Capture the cell that displays the provided text and extract its (X, Y) central coordinate. 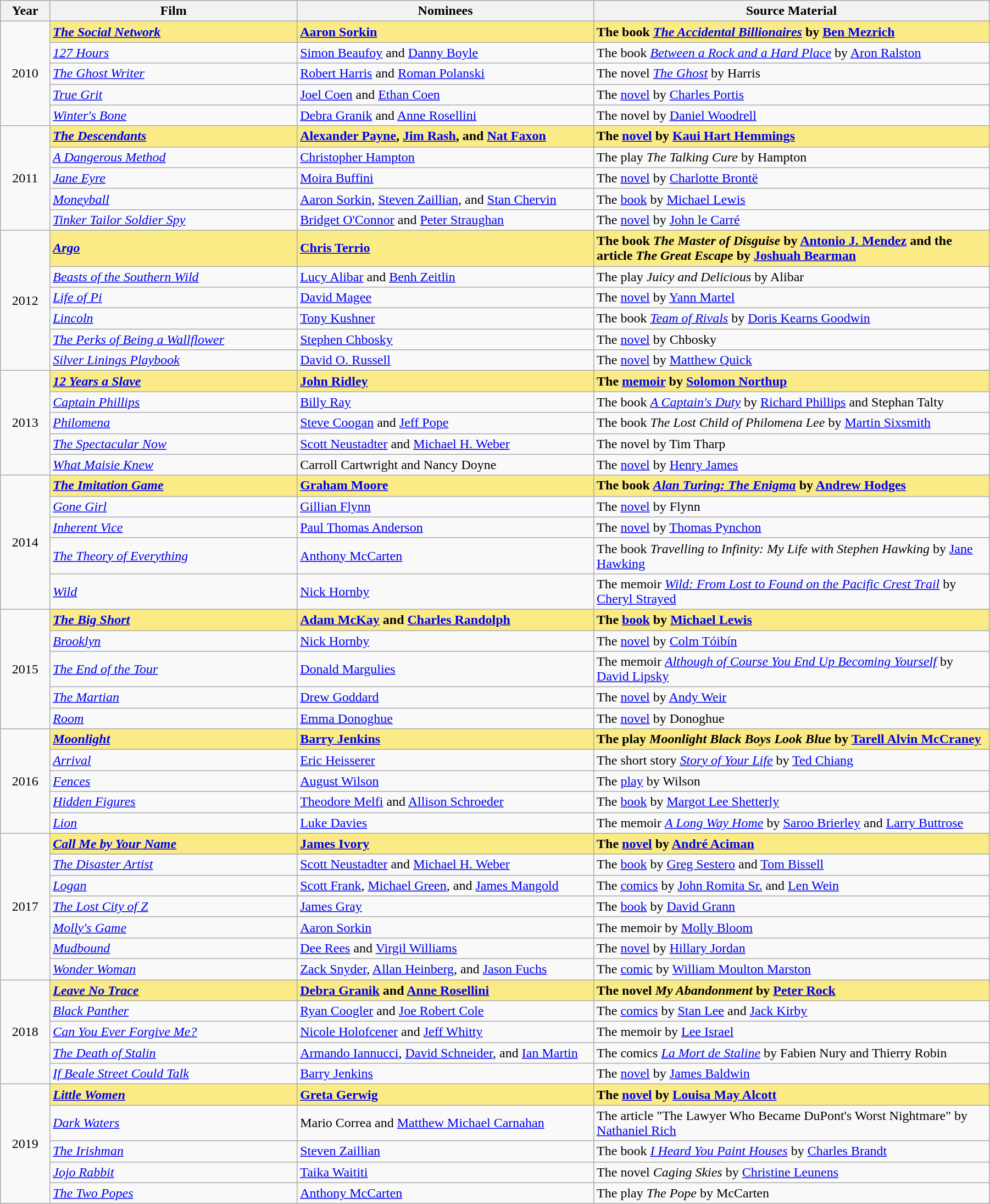
Little Women (174, 1095)
The novel by James Baldwin (792, 1074)
2019 (25, 1144)
The Lost City of Z (174, 906)
The novel by Charlotte Brontë (792, 178)
Moneyball (174, 199)
The Disaster Artist (174, 865)
John Ridley (446, 381)
2010 (25, 74)
The novel by Thomas Pynchon (792, 527)
Steve Coogan and Jeff Pope (446, 423)
The novel by Flynn (792, 506)
The novel by Donoghue (792, 718)
The novel by Daniel Woodrell (792, 115)
Wonder Woman (174, 969)
Inherent Vice (174, 527)
Mario Correa and Matthew Michael Carnahan (446, 1123)
The article "The Lawyer Who Became DuPont's Worst Nightmare" by Nathaniel Rich (792, 1123)
2017 (25, 906)
The Death of Stalin (174, 1053)
Nicole Holofcener and Jeff Whitty (446, 1032)
The memoir by Lee Israel (792, 1032)
Gone Girl (174, 506)
2014 (25, 542)
The Ghost Writer (174, 74)
Can You Ever Forgive Me? (174, 1032)
The novel by Louisa May Alcott (792, 1095)
The play The Talking Cure by Hampton (792, 157)
The book Team of Rivals by Doris Kearns Goodwin (792, 319)
Leave No Trace (174, 990)
Call Me by Your Name (174, 844)
A Dangerous Method (174, 157)
The Two Popes (174, 1193)
The book Between a Rock and a Hard Place by Aron Ralston (792, 53)
Fences (174, 781)
Moira Buffini (446, 178)
The Irishman (174, 1151)
True Grit (174, 94)
The memoir Although of Course You End Up Becoming Yourself by David Lipsky (792, 669)
The novel by André Aciman (792, 844)
2013 (25, 423)
Dee Rees and Virgil Williams (446, 948)
2011 (25, 178)
Room (174, 718)
The Theory of Everything (174, 556)
Taika Waititi (446, 1172)
Zack Snyder, Allan Heinberg, and Jason Fuchs (446, 969)
The novel by Hillary Jordan (792, 948)
Hidden Figures (174, 802)
The Imitation Game (174, 486)
Stephen Chbosky (446, 339)
The novel My Abandonment by Peter Rock (792, 990)
Luke Davies (446, 823)
Lucy Alibar and Benh Zeitlin (446, 276)
The Martian (174, 698)
The Descendants (174, 136)
David O. Russell (446, 360)
The book I Heard You Paint Houses by Charles Brandt (792, 1151)
The novel by Yann Martel (792, 298)
Nominees (446, 11)
The memoir by Molly Bloom (792, 927)
Lincoln (174, 319)
Alexander Payne, Jim Rash, and Nat Faxon (446, 136)
2015 (25, 669)
Drew Goddard (446, 698)
Christopher Hampton (446, 157)
Greta Gerwig (446, 1095)
Paul Thomas Anderson (446, 527)
Jane Eyre (174, 178)
The novel by Charles Portis (792, 94)
Argo (174, 248)
The novel Caging Skies by Christine Leunens (792, 1172)
The comic by William Moulton Marston (792, 969)
Armando Iannucci, David Schneider, and Ian Martin (446, 1053)
The memoir Wild: From Lost to Found on the Pacific Crest Trail by Cheryl Strayed (792, 591)
Logan (174, 885)
2016 (25, 781)
Robert Harris and Roman Polanski (446, 74)
Black Panther (174, 1011)
The book by Margot Lee Shetterly (792, 802)
Captain Phillips (174, 402)
Year (25, 11)
Simon Beaufoy and Danny Boyle (446, 53)
Aaron Sorkin, Steven Zaillian, and Stan Chervin (446, 199)
Graham Moore (446, 486)
The novel by Henry James (792, 465)
The book by David Grann (792, 906)
August Wilson (446, 781)
The novel by Andy Weir (792, 698)
Scott Frank, Michael Green, and James Mangold (446, 885)
The book Travelling to Infinity: My Life with Stephen Hawking by Jane Hawking (792, 556)
The End of the Tour (174, 669)
The book The Lost Child of Philomena Lee by Martin Sixsmith (792, 423)
Dark Waters (174, 1123)
Brooklyn (174, 641)
Bridget O'Connor and Peter Straughan (446, 220)
What Maisie Knew (174, 465)
The play The Pope by McCarten (792, 1193)
The play Juicy and Delicious by Alibar (792, 276)
Donald Margulies (446, 669)
Film (174, 11)
The book A Captain's Duty by Richard Phillips and Stephan Talty (792, 402)
Silver Linings Playbook (174, 360)
Emma Donoghue (446, 718)
Eric Heisserer (446, 760)
The memoir A Long Way Home by Saroo Brierley and Larry Buttrose (792, 823)
The Spectacular Now (174, 444)
The comics by John Romita Sr. and Len Wein (792, 885)
Gillian Flynn (446, 506)
The memoir by Solomon Northup (792, 381)
If Beale Street Could Talk (174, 1074)
The book Alan Turing: The Enigma by Andrew Hodges (792, 486)
2012 (25, 300)
The novel by Matthew Quick (792, 360)
Arrival (174, 760)
Philomena (174, 423)
Source Material (792, 11)
The play by Wilson (792, 781)
The novel by John le Carré (792, 220)
James Gray (446, 906)
The book The Master of Disguise by Antonio J. Mendez and the article The Great Escape by Joshuah Bearman (792, 248)
Mudbound (174, 948)
The short story Story of Your Life by Ted Chiang (792, 760)
Molly's Game (174, 927)
The novel by Chbosky (792, 339)
Winter's Bone (174, 115)
Carroll Cartwright and Nancy Doyne (446, 465)
Ryan Coogler and Joe Robert Cole (446, 1011)
The book by Greg Sestero and Tom Bissell (792, 865)
Lion (174, 823)
David Magee (446, 298)
Steven Zaillian (446, 1151)
The comics by Stan Lee and Jack Kirby (792, 1011)
Chris Terrio (446, 248)
The comics La Mort de Staline by Fabien Nury and Thierry Robin (792, 1053)
Life of Pi (174, 298)
The Social Network (174, 32)
Billy Ray (446, 402)
The novel by Colm Tóibín (792, 641)
Joel Coen and Ethan Coen (446, 94)
Jojo Rabbit (174, 1172)
The novel The Ghost by Harris (792, 74)
Beasts of the Southern Wild (174, 276)
Theodore Melfi and Allison Schroeder (446, 802)
The book The Accidental Billionaires by Ben Mezrich (792, 32)
127 Hours (174, 53)
Tinker Tailor Soldier Spy (174, 220)
The Big Short (174, 620)
Moonlight (174, 739)
Wild (174, 591)
The novel by Tim Tharp (792, 444)
Tony Kushner (446, 319)
James Ivory (446, 844)
12 Years a Slave (174, 381)
2018 (25, 1032)
The Perks of Being a Wallflower (174, 339)
The novel by Kaui Hart Hemmings (792, 136)
Adam McKay and Charles Randolph (446, 620)
The play Moonlight Black Boys Look Blue by Tarell Alvin McCraney (792, 739)
